For the text-containing cell, return its midpoint in [x, y] coordinate format. 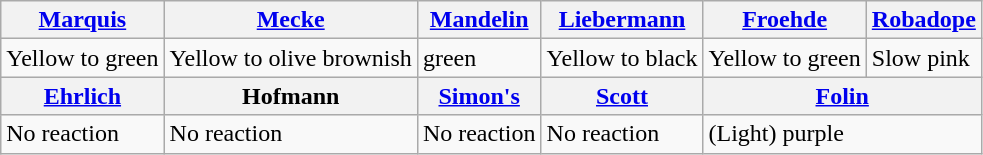
Yellow to black [622, 58]
Froehde [784, 20]
Scott [622, 96]
Robadope [924, 20]
green [479, 58]
Mandelin [479, 20]
Simon's [479, 96]
Folin [842, 96]
Yellow to olive brownish [290, 58]
Slow pink [924, 58]
Hofmann [290, 96]
Mecke [290, 20]
Ehrlich [82, 96]
Marquis [82, 20]
Liebermann [622, 20]
(Light) purple [842, 134]
